Find where the given text appears and provide that cell's center as (x, y) coordinate. 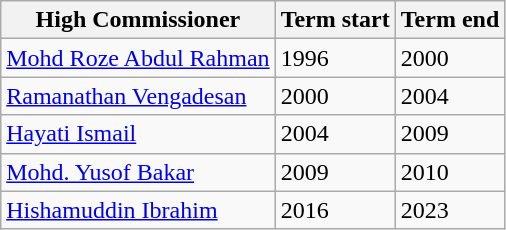
Mohd. Yusof Bakar (138, 172)
Hishamuddin Ibrahim (138, 210)
Ramanathan Vengadesan (138, 96)
2023 (450, 210)
Term end (450, 20)
2016 (335, 210)
Hayati Ismail (138, 134)
Term start (335, 20)
Mohd Roze Abdul Rahman (138, 58)
1996 (335, 58)
High Commissioner (138, 20)
2010 (450, 172)
